Capture the cell that displays the provided text and extract its (x, y) central coordinate. 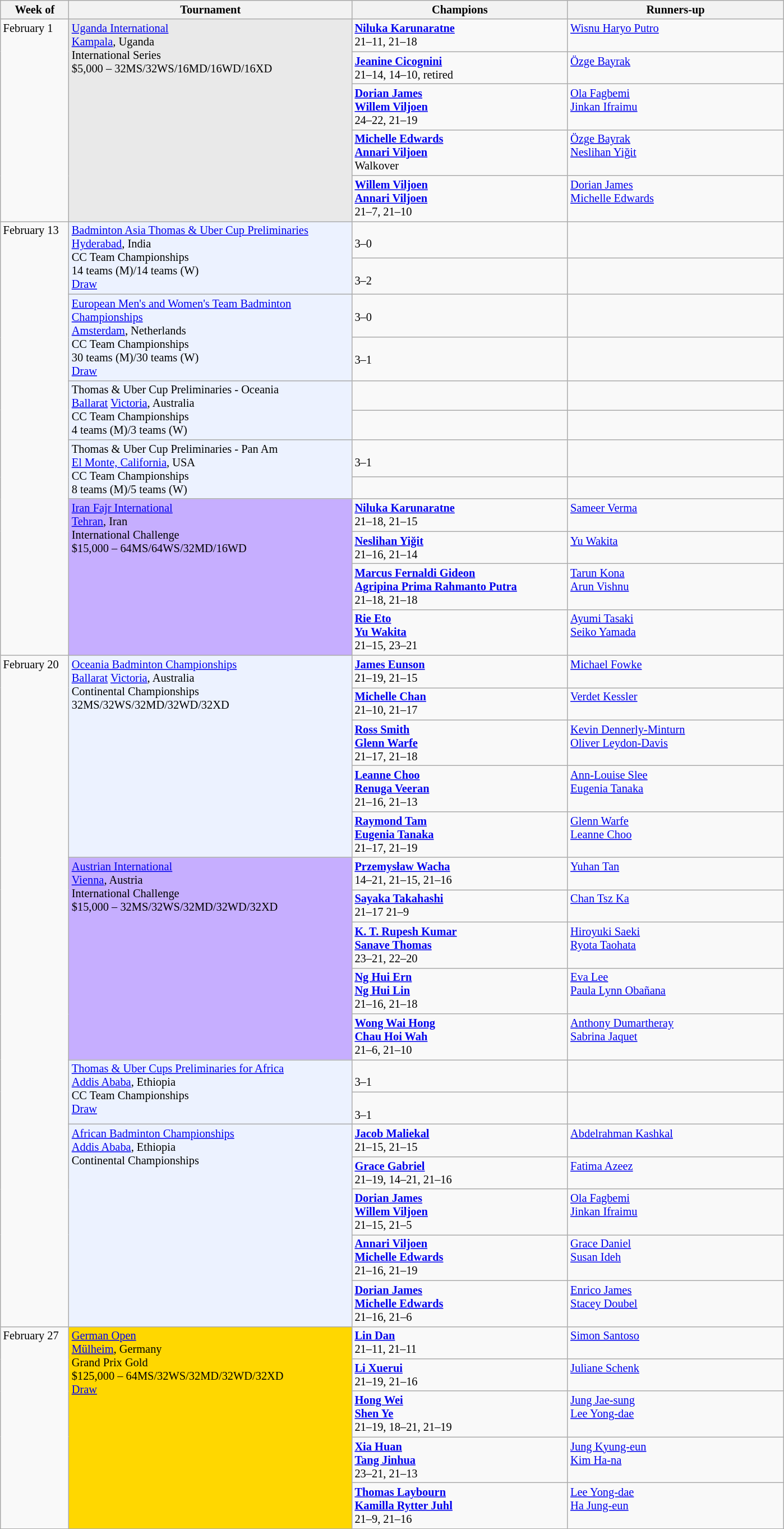
Jeanine Cicognini21–14, 14–10, retired (460, 68)
Badminton Asia Thomas & Uber Cup PreliminariesHyderabad, IndiaCC Team Championships14 teams (M)/14 teams (W)Draw (211, 258)
Runners-up (675, 10)
Wisnu Haryo Putro (675, 35)
Fatima Azeez (675, 1173)
European Men's and Women's Team Badminton ChampionshipsAmsterdam, NetherlandsCC Team Championships30 teams (M)/30 teams (W)Draw (211, 337)
Dorian James Willem Viljoen21–15, 21–5 (460, 1212)
Juliane Schenk (675, 1375)
Simon Santoso (675, 1343)
Grace Daniel Susan Ideh (675, 1257)
Thomas & Uber Cup Preliminaries - Pan AmEl Monte, California, USACC Team Championships8 teams (M)/5 teams (W) (211, 469)
Abdelrahman Kashkal (675, 1140)
Iran Fajr InternationalTehran, IranInternational Challenge$15,000 – 64MS/64WS/32MD/16WD (211, 577)
Enrico James Stacey Doubel (675, 1303)
Jacob Maliekal21–15, 21–15 (460, 1140)
Lee Yong-dae Ha Jung-eun (675, 1505)
Annari Viljoen Michelle Edwards21–16, 21–19 (460, 1257)
African Badminton ChampionshipsAddis Ababa, EthiopiaContinental Championships (211, 1225)
Dorian James Michelle Edwards (675, 199)
Jung Kyung-eun Kim Ha-na (675, 1460)
Ann-Louise Slee Eugenia Tanaka (675, 788)
Marcus Fernaldi Gideon Agripina Prima Rahmanto Putra21–18, 21–18 (460, 586)
February 1 (35, 120)
Leanne Choo Renuga Veeran 21–16, 21–13 (460, 788)
Thomas & Uber Cup Preliminaries - OceaniaBallarat Victoria, AustraliaCC Team Championships4 teams (M)/3 teams (W) (211, 410)
Willem Viljoen Annari Viljoen21–7, 21–10 (460, 199)
Przemysław Wacha14–21, 21–15, 21–16 (460, 874)
Uganda InternationalKampala, UgandaInternational Series$5,000 – 32MS/32WS/16MD/16WD/16XD (211, 120)
Sameer Verma (675, 515)
Michael Fowke (675, 672)
Lin Dan21–11, 21–11 (460, 1343)
Kevin Dennerly-Minturn Oliver Leydon-Davis (675, 743)
Rie Eto Yu Wakita21–15, 23–21 (460, 632)
K. T. Rupesh Kumar Sanave Thomas23–21, 22–20 (460, 945)
Ross Smith Glenn Warfe 21–17, 21–18 (460, 743)
Ng Hui Ern Ng Hui Lin21–16, 21–18 (460, 991)
Anthony Dumartheray Sabrina Jaquet (675, 1036)
Jung Jae-sung Lee Yong-dae (675, 1414)
James Eunson 21–19, 21–15 (460, 672)
Yuhan Tan (675, 874)
Raymond Tam Eugenia Tanaka 21–17, 21–19 (460, 834)
Glenn Warfe Leanne Choo (675, 834)
Wong Wai Hong Chau Hoi Wah21–6, 21–10 (460, 1036)
Neslihan Yiğit21–16, 21–14 (460, 548)
Austrian InternationalVienna, AustriaInternational Challenge$15,000 – 32MS/32WS/32MD/32WD/32XD (211, 958)
Grace Gabriel21–19, 14–21, 21–16 (460, 1173)
February 13 (35, 438)
Özge Bayrak Neslihan Yiğit (675, 153)
Eva Lee Paula Lynn Obañana (675, 991)
Tournament (211, 10)
Chan Tsz Ka (675, 906)
Niluka Karunaratne21–18, 21–15 (460, 515)
Özge Bayrak (675, 68)
Michelle Edwards Annari ViljoenWalkover (460, 153)
German OpenMülheim, GermanyGrand Prix Gold$125,000 – 64MS/32WS/32MD/32WD/32XD Draw (211, 1427)
3–2 (460, 276)
Thomas & Uber Cups Preliminaries for AfricaAddis Ababa, EthiopiaCC Team ChampionshipsDraw (211, 1092)
February 27 (35, 1427)
Dorian James Willem Viljoen24–22, 21–19 (460, 107)
Xia Huan Tang Jinhua23–21, 21–13 (460, 1460)
Thomas Laybourn Kamilla Rytter Juhl21–9, 21–16 (460, 1505)
Week of (35, 10)
Ayumi Tasaki Seiko Yamada (675, 632)
February 20 (35, 991)
Verdet Kessler (675, 704)
Hiroyuki Saeki Ryota Taohata (675, 945)
Dorian James Michelle Edwards21–16, 21–6 (460, 1303)
Li Xuerui21–19, 21–16 (460, 1375)
Yu Wakita (675, 548)
Michelle Chan 21–10, 21–17 (460, 704)
Oceania Badminton ChampionshipsBallarat Victoria, AustraliaContinental Championships 32MS/32WS/32MD/32WD/32XD (211, 756)
Champions (460, 10)
Niluka Karunaratne21–11, 21–18 (460, 35)
Hong Wei Shen Ye21–19, 18–21, 21–19 (460, 1414)
Tarun Kona Arun Vishnu (675, 586)
Sayaka Takahashi21–17 21–9 (460, 906)
